Search for the cell housing the specified text and yield its (x, y) center coordinate. 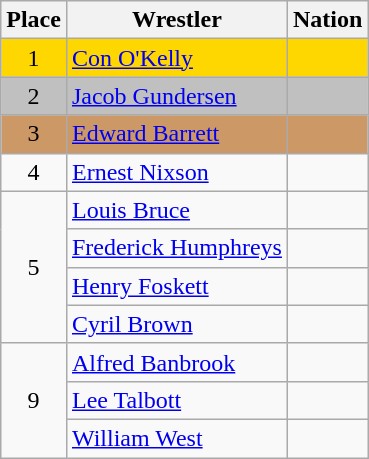
Place (34, 20)
Con O'Kelly (176, 58)
Edward Barrett (176, 134)
5 (34, 267)
Alfred Banbrook (176, 362)
William West (176, 438)
4 (34, 172)
Louis Bruce (176, 210)
Cyril Brown (176, 324)
Lee Talbott (176, 400)
Nation (327, 20)
9 (34, 400)
Jacob Gundersen (176, 96)
Ernest Nixson (176, 172)
3 (34, 134)
Wrestler (176, 20)
1 (34, 58)
Frederick Humphreys (176, 248)
Henry Foskett (176, 286)
2 (34, 96)
